Determine the [X, Y] coordinate at the center of the cell enclosing the given text.  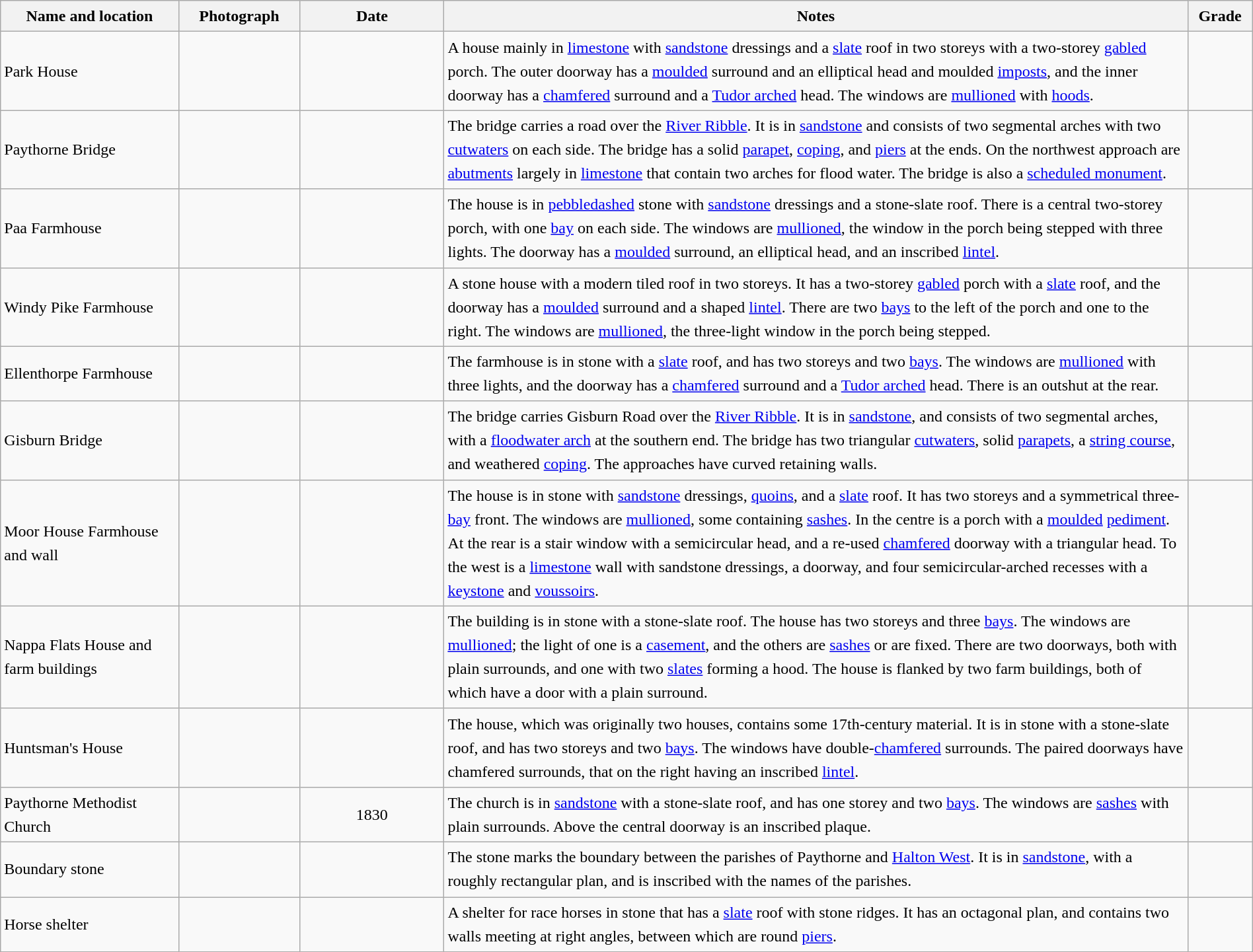
Name and location [90, 16]
Windy Pike Farmhouse [90, 307]
Nappa Flats House and farm buildings [90, 657]
Paa Farmhouse [90, 229]
Paythorne Methodist Church [90, 814]
Photograph [239, 16]
1830 [372, 814]
Notes [816, 16]
Grade [1220, 16]
Huntsman's House [90, 748]
Date [372, 16]
Horse shelter [90, 925]
Boundary stone [90, 869]
Moor House Farmhouse and wall [90, 543]
Gisburn Bridge [90, 440]
Park House [90, 71]
Paythorne Bridge [90, 149]
Ellenthorpe Farmhouse [90, 374]
